Identify which cell holds the provided text, then report its [x, y] central coordinate. 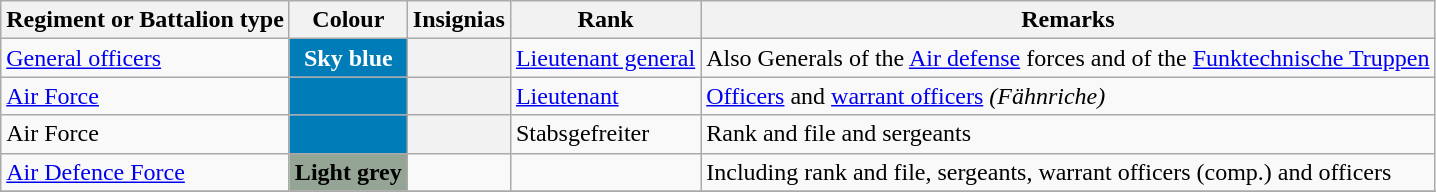
Air Defence Force [146, 172]
Sky blue [348, 58]
Rank and file and sergeants [1068, 134]
General officers [146, 58]
Stabsgefreiter [605, 134]
Regiment or Battalion type [146, 20]
Also Generals of the Air defense forces and of the Funktechnische Truppen [1068, 58]
Insignias [458, 20]
Rank [605, 20]
Colour [348, 20]
Remarks [1068, 20]
Officers and warrant officers (Fähnriche) [1068, 96]
Including rank and file, sergeants, warrant officers (comp.) and officers [1068, 172]
Lieutenant [605, 96]
Light grey [348, 172]
Lieutenant general [605, 58]
